Pinpoint the cell where the given text exists, returning its [x, y] midpoint coordinate. 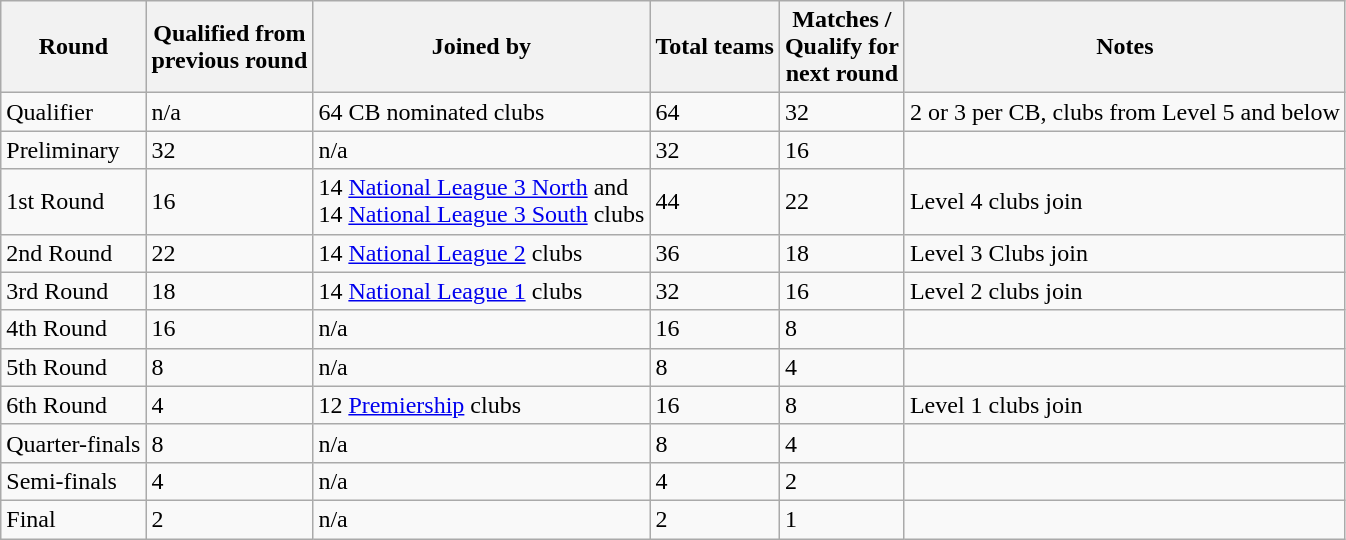
Qualified fromprevious round [230, 47]
2nd Round [74, 253]
Joined by [482, 47]
36 [715, 253]
64 CB nominated clubs [482, 112]
1st Round [74, 202]
Quarter-finals [74, 443]
44 [715, 202]
1 [842, 519]
64 [715, 112]
Matches /Qualify fornext round [842, 47]
Semi-finals [74, 481]
Notes [1124, 47]
14 National League 3 North and14 National League 3 South clubs [482, 202]
14 National League 1 clubs [482, 291]
14 National League 2 clubs [482, 253]
3rd Round [74, 291]
Qualifier [74, 112]
Total teams [715, 47]
Level 4 clubs join [1124, 202]
6th Round [74, 405]
5th Round [74, 367]
Preliminary [74, 150]
Final [74, 519]
Level 3 Clubs join [1124, 253]
2 or 3 per CB, clubs from Level 5 and below [1124, 112]
Level 1 clubs join [1124, 405]
12 Premiership clubs [482, 405]
4th Round [74, 329]
Level 2 clubs join [1124, 291]
Round [74, 47]
